For the text-containing cell, return its midpoint in [x, y] coordinate format. 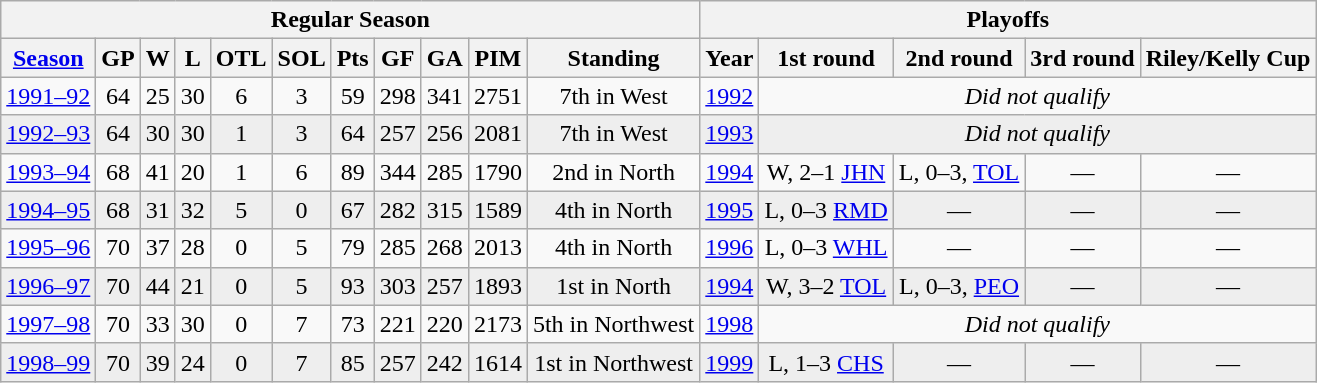
39 [158, 362]
59 [352, 96]
2081 [498, 134]
1st round [826, 58]
31 [158, 210]
1995 [730, 210]
37 [158, 248]
Regular Season [350, 20]
L, 1–3 CHS [826, 362]
Riley/Kelly Cup [1228, 58]
21 [192, 286]
85 [352, 362]
GP [118, 58]
1st in North [613, 286]
L, 0–3, TOL [959, 172]
73 [352, 324]
1589 [498, 210]
282 [398, 210]
L, 0–3 RMD [826, 210]
Pts [352, 58]
2013 [498, 248]
41 [158, 172]
242 [444, 362]
79 [352, 248]
89 [352, 172]
1996 [730, 248]
341 [444, 96]
2nd in North [613, 172]
W, 2–1 JHN [826, 172]
1991–92 [48, 96]
1993–94 [48, 172]
1998 [730, 324]
1998–99 [48, 362]
L, 0–3, PEO [959, 286]
1997–98 [48, 324]
OTL [241, 58]
1993 [730, 134]
67 [352, 210]
298 [398, 96]
Season [48, 58]
1999 [730, 362]
33 [158, 324]
2nd round [959, 58]
Playoffs [1008, 20]
3rd round [1082, 58]
93 [352, 286]
1st in Northwest [613, 362]
20 [192, 172]
1790 [498, 172]
44 [158, 286]
L, 0–3 WHL [826, 248]
344 [398, 172]
2751 [498, 96]
1995–96 [48, 248]
28 [192, 248]
5th in Northwest [613, 324]
32 [192, 210]
2173 [498, 324]
1994–95 [48, 210]
GA [444, 58]
24 [192, 362]
220 [444, 324]
315 [444, 210]
Year [730, 58]
L [192, 58]
1992 [730, 96]
1996–97 [48, 286]
SOL [302, 58]
W, 3–2 TOL [826, 286]
Standing [613, 58]
PIM [498, 58]
221 [398, 324]
303 [398, 286]
GF [398, 58]
25 [158, 96]
1614 [498, 362]
W [158, 58]
1992–93 [48, 134]
268 [444, 248]
256 [444, 134]
1893 [498, 286]
